For the text-containing cell, return its midpoint in (X, Y) coordinate format. 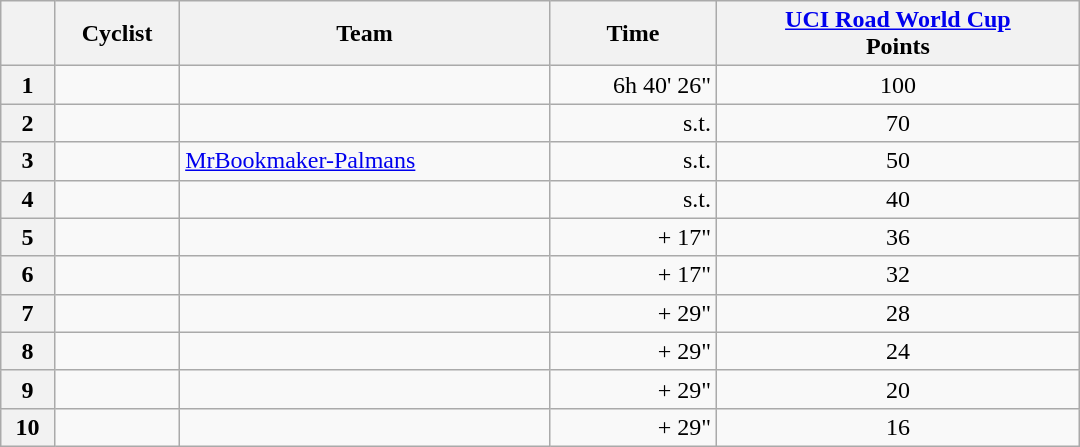
70 (898, 123)
24 (898, 351)
4 (28, 199)
6h 40' 26" (632, 85)
2 (28, 123)
32 (898, 275)
36 (898, 237)
9 (28, 389)
40 (898, 199)
7 (28, 313)
6 (28, 275)
1 (28, 85)
8 (28, 351)
UCI Road World CupPoints (898, 34)
100 (898, 85)
Team (365, 34)
10 (28, 427)
Time (632, 34)
5 (28, 237)
MrBookmaker-Palmans (365, 161)
16 (898, 427)
3 (28, 161)
Cyclist (116, 34)
20 (898, 389)
28 (898, 313)
50 (898, 161)
